Search for the cell housing the specified text and yield its (x, y) center coordinate. 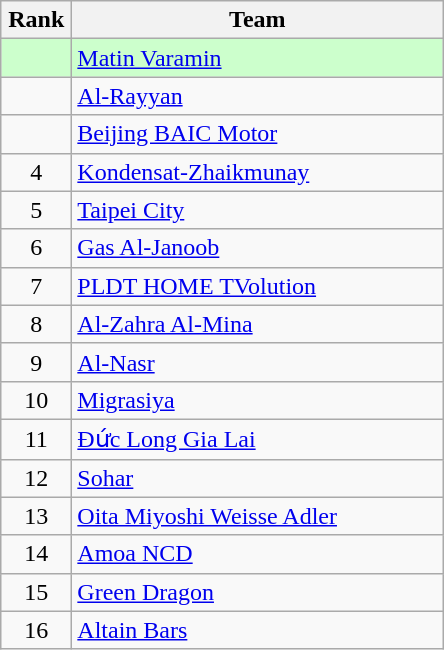
Al-Nasr (258, 362)
Taipei City (258, 210)
14 (36, 554)
Oita Miyoshi Weisse Adler (258, 516)
Green Dragon (258, 592)
16 (36, 630)
12 (36, 478)
Gas Al-Janoob (258, 248)
Rank (36, 20)
Kondensat-Zhaikmunay (258, 172)
Altain Bars (258, 630)
PLDT HOME TVolution (258, 286)
8 (36, 324)
11 (36, 439)
Al-Rayyan (258, 96)
Matin Varamin (258, 58)
10 (36, 400)
13 (36, 516)
4 (36, 172)
6 (36, 248)
Migrasiya (258, 400)
5 (36, 210)
Beijing BAIC Motor (258, 134)
Amoa NCD (258, 554)
7 (36, 286)
Sohar (258, 478)
Al-Zahra Al-Mina (258, 324)
9 (36, 362)
Team (258, 20)
15 (36, 592)
Đức Long Gia Lai (258, 439)
